Return the (X, Y) coordinate for the center point of the cell that contains the specified text.  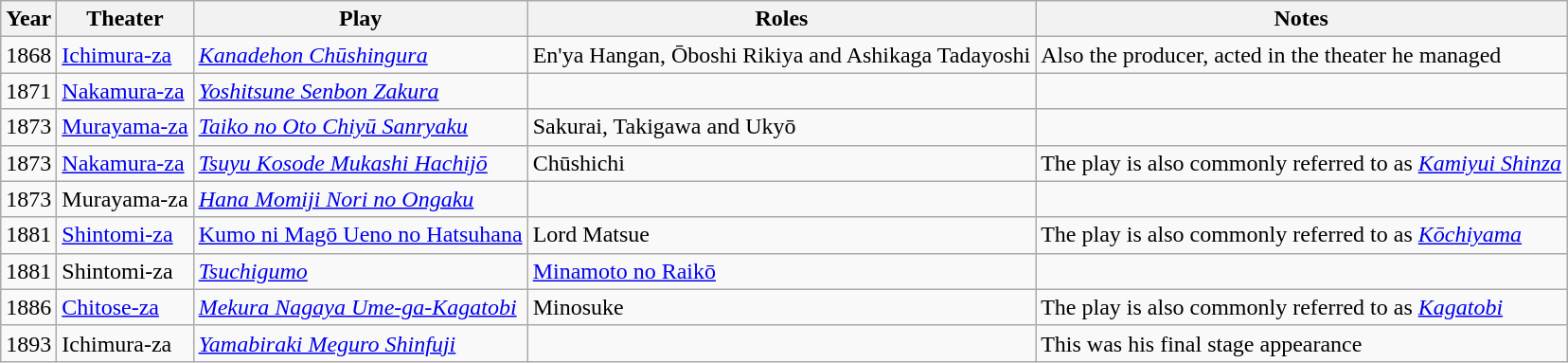
Chūshichi (782, 163)
Lord Matsue (782, 235)
1871 (28, 91)
Mekura Nagaya Ume-ga-Kagatobi (360, 307)
The play is also commonly referred to as Kōchiyama (1301, 235)
Yamabiraki Meguro Shinfuji (360, 343)
1893 (28, 343)
Year (28, 19)
Kanadehon Chūshingura (360, 55)
Minamoto no Raikō (782, 271)
Sakurai, Takigawa and Ukyō (782, 127)
The play is also commonly referred to as Kamiyui Shinza (1301, 163)
This was his final stage appearance (1301, 343)
Yoshitsune Senbon Zakura (360, 91)
Tsuchigumo (360, 271)
Chitose-za (125, 307)
Play (360, 19)
Minosuke (782, 307)
En'ya Hangan, Ōboshi Rikiya and Ashikaga Tadayoshi (782, 55)
Notes (1301, 19)
1886 (28, 307)
Roles (782, 19)
Kumo ni Magō Ueno no Hatsuhana (360, 235)
Hana Momiji Nori no Ongaku (360, 199)
The play is also commonly referred to as Kagatobi (1301, 307)
Theater (125, 19)
Taiko no Oto Chiyū Sanryaku (360, 127)
Also the producer, acted in the theater he managed (1301, 55)
Tsuyu Kosode Mukashi Hachijō (360, 163)
1868 (28, 55)
